For the text-containing cell, return its midpoint in (X, Y) coordinate format. 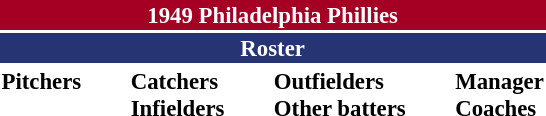
1949 Philadelphia Phillies (272, 15)
Roster (272, 48)
